Determine the (X, Y) coordinate at the center of the cell enclosing the given text.  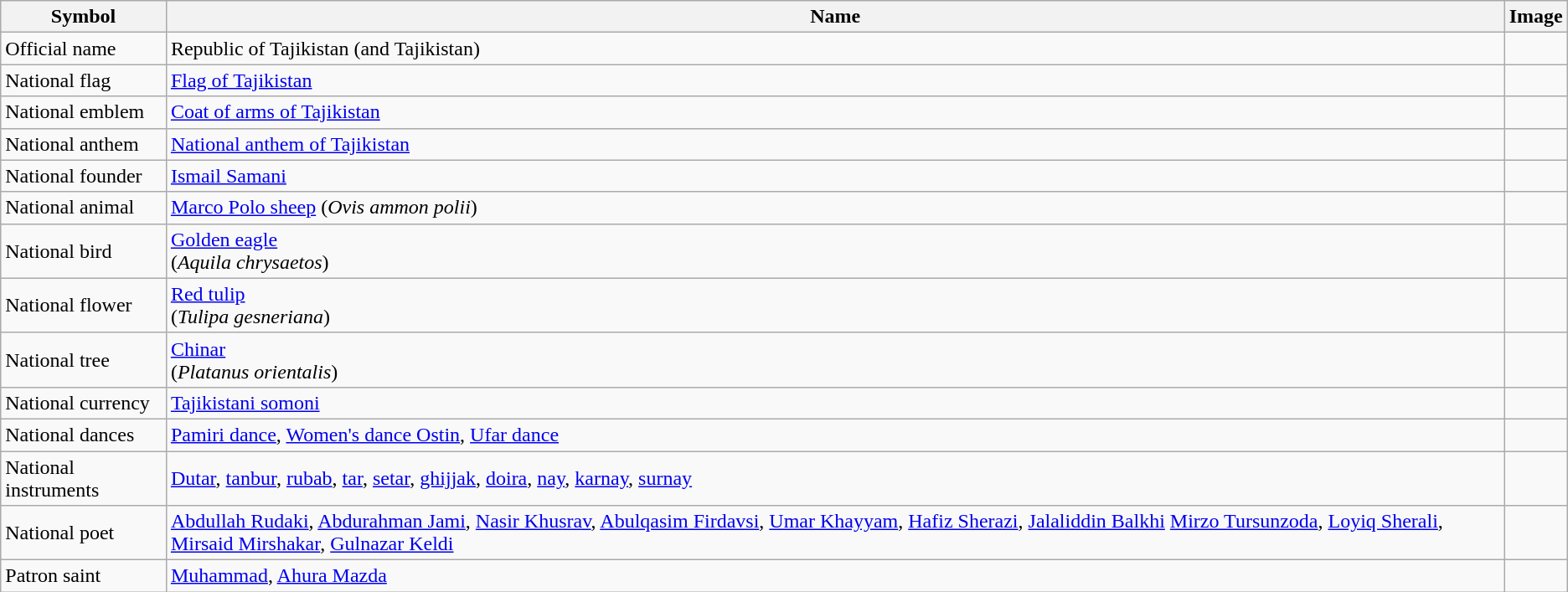
Patron saint (84, 576)
National poet (84, 533)
National bird (84, 251)
Chinar(Platanus orientalis) (835, 360)
National currency (84, 403)
National tree (84, 360)
Tajikistani somoni (835, 403)
Muhammad, Ahura Mazda (835, 576)
National flower (84, 305)
Red tulip(Tulipa gesneriana) (835, 305)
Name (835, 17)
Marco Polo sheep (Ovis ammon polii) (835, 208)
National emblem (84, 112)
National founder (84, 176)
National flag (84, 80)
National anthem (84, 144)
Symbol (84, 17)
National instruments (84, 477)
Official name (84, 49)
Flag of Tajikistan (835, 80)
Ismail Samani (835, 176)
Golden eagle(Aquila chrysaetos) (835, 251)
Dutar, tanbur, rubab, tar, setar, ghijjak, doira, nay, karnay, surnay (835, 477)
Coat of arms of Tajikistan (835, 112)
National anthem of Tajikistan (835, 144)
National animal (84, 208)
National dances (84, 435)
Pamiri dance, Women's dance Ostin, Ufar dance (835, 435)
Republic of Tajikistan (and Tajikistan) (835, 49)
Image (1536, 17)
